Provide the [x, y] coordinate of the cell's center where the given text is located.  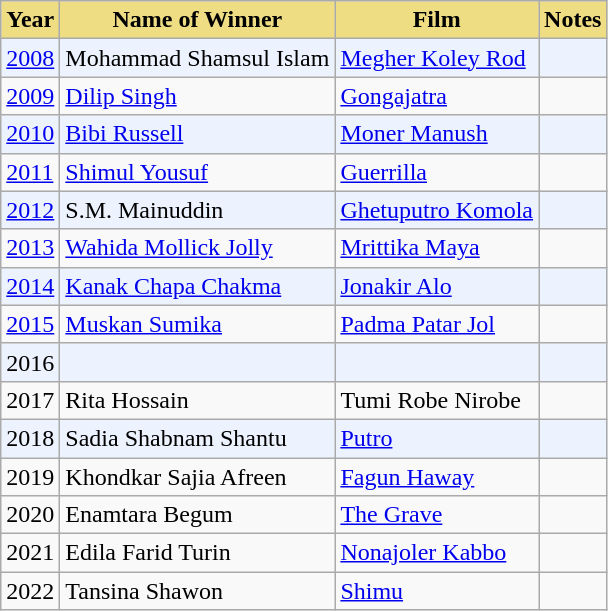
Year [30, 20]
2020 [30, 515]
Fagun Haway [437, 477]
Mrittika Maya [437, 248]
2013 [30, 248]
Wahida Mollick Jolly [198, 248]
Enamtara Begum [198, 515]
Kanak Chapa Chakma [198, 286]
Edila Farid Turin [198, 553]
2015 [30, 324]
Tumi Robe Nirobe [437, 400]
Mohammad Shamsul Islam [198, 58]
2014 [30, 286]
2009 [30, 96]
2017 [30, 400]
Putro [437, 438]
2011 [30, 172]
Shimu [437, 591]
2021 [30, 553]
2018 [30, 438]
2016 [30, 362]
2010 [30, 134]
2012 [30, 210]
Megher Koley Rod [437, 58]
Dilip Singh [198, 96]
2022 [30, 591]
Sadia Shabnam Shantu [198, 438]
Guerrilla [437, 172]
Gongajatra [437, 96]
Shimul Yousuf [198, 172]
Ghetuputro Komola [437, 210]
Film [437, 20]
Rita Hossain [198, 400]
The Grave [437, 515]
Notes [573, 20]
Nonajoler Kabbo [437, 553]
Khondkar Sajia Afreen [198, 477]
Bibi Russell [198, 134]
Moner Manush [437, 134]
Muskan Sumika [198, 324]
S.M. Mainuddin [198, 210]
Name of Winner [198, 20]
Padma Patar Jol [437, 324]
2019 [30, 477]
2008 [30, 58]
Tansina Shawon [198, 591]
Jonakir Alo [437, 286]
